Output the (X, Y) coordinate of the center of the cell containing the given text.  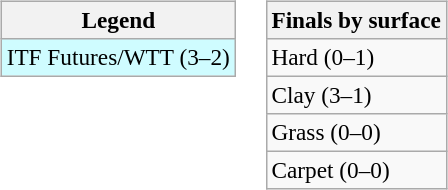
ITF Futures/WTT (3–2) (118, 57)
Legend (118, 20)
Carpet (0–0) (356, 171)
Grass (0–0) (356, 133)
Hard (0–1) (356, 57)
Finals by surface (356, 20)
Clay (3–1) (356, 95)
